Pinpoint the cell where the given text exists, returning its (x, y) midpoint coordinate. 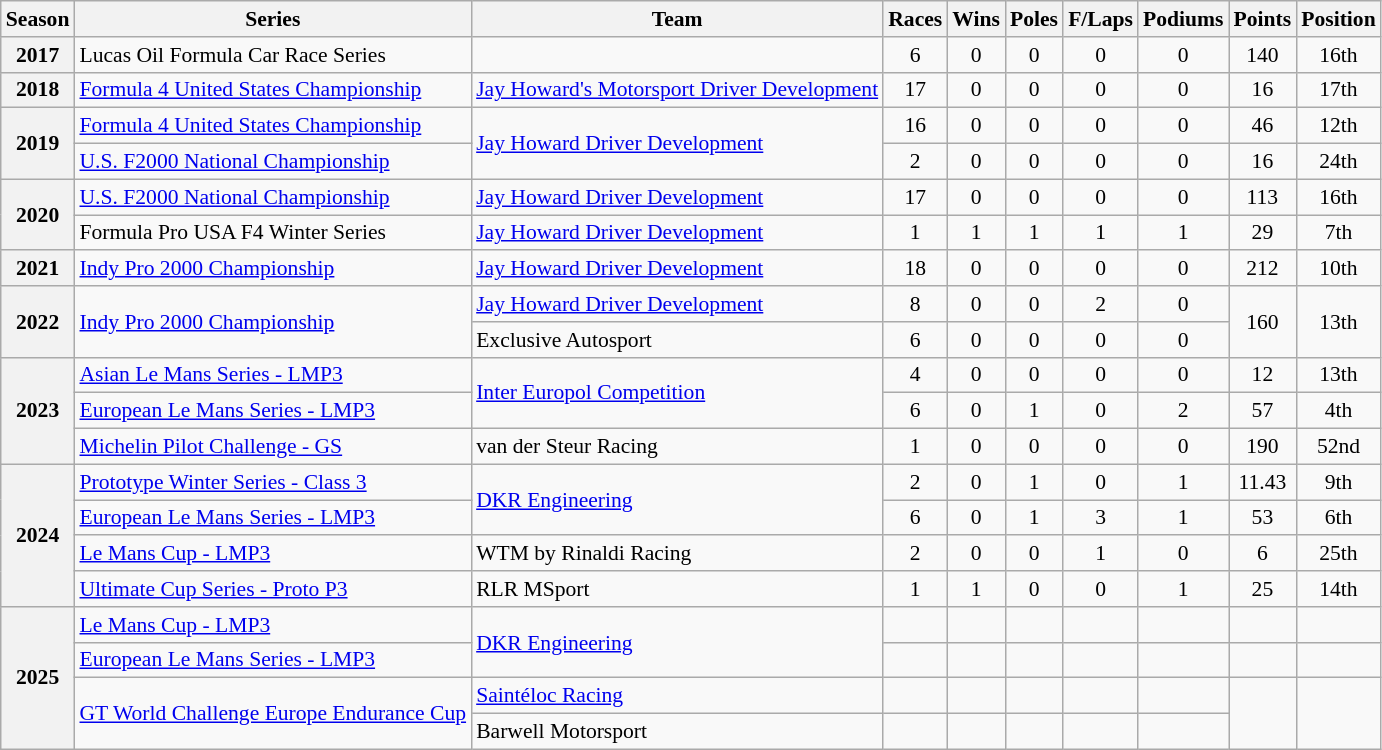
van der Steur Racing (677, 447)
Michelin Pilot Challenge - GS (272, 447)
6th (1338, 518)
12 (1263, 375)
3 (1100, 518)
Prototype Winter Series - Class 3 (272, 482)
24th (1338, 162)
2017 (38, 55)
11.43 (1263, 482)
57 (1263, 411)
10th (1338, 269)
53 (1263, 518)
Asian Le Mans Series - LMP3 (272, 375)
160 (1263, 322)
2024 (38, 535)
2021 (38, 269)
Barwell Motorsport (677, 732)
190 (1263, 447)
2025 (38, 678)
17th (1338, 90)
46 (1263, 126)
25 (1263, 589)
Podiums (1184, 19)
Position (1338, 19)
RLR MSport (677, 589)
4 (915, 375)
Team (677, 19)
4th (1338, 411)
212 (1263, 269)
25th (1338, 554)
Saintéloc Racing (677, 696)
WTM by Rinaldi Racing (677, 554)
140 (1263, 55)
29 (1263, 233)
52nd (1338, 447)
Lucas Oil Formula Car Race Series (272, 55)
12th (1338, 126)
2019 (38, 144)
Jay Howard's Motorsport Driver Development (677, 90)
14th (1338, 589)
113 (1263, 197)
Poles (1034, 19)
Formula Pro USA F4 Winter Series (272, 233)
F/Laps (1100, 19)
Races (915, 19)
Season (38, 19)
18 (915, 269)
Wins (976, 19)
2018 (38, 90)
Points (1263, 19)
Exclusive Autosport (677, 340)
8 (915, 304)
2022 (38, 322)
Inter Europol Competition (677, 392)
7th (1338, 233)
Ultimate Cup Series - Proto P3 (272, 589)
Series (272, 19)
9th (1338, 482)
2023 (38, 410)
GT World Challenge Europe Endurance Cup (272, 714)
2020 (38, 214)
